Pinpoint the cell where the given text exists, returning its (X, Y) midpoint coordinate. 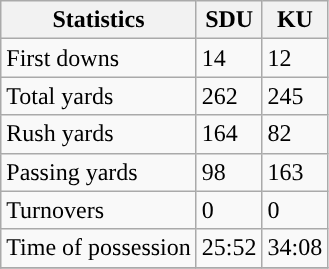
Statistics (99, 20)
12 (295, 58)
98 (229, 172)
262 (229, 96)
SDU (229, 20)
Rush yards (99, 134)
14 (229, 58)
KU (295, 20)
34:08 (295, 248)
245 (295, 96)
Time of possession (99, 248)
164 (229, 134)
163 (295, 172)
First downs (99, 58)
Turnovers (99, 210)
Total yards (99, 96)
25:52 (229, 248)
82 (295, 134)
Passing yards (99, 172)
